Return the [x, y] coordinate for the center point of the cell that contains the specified text.  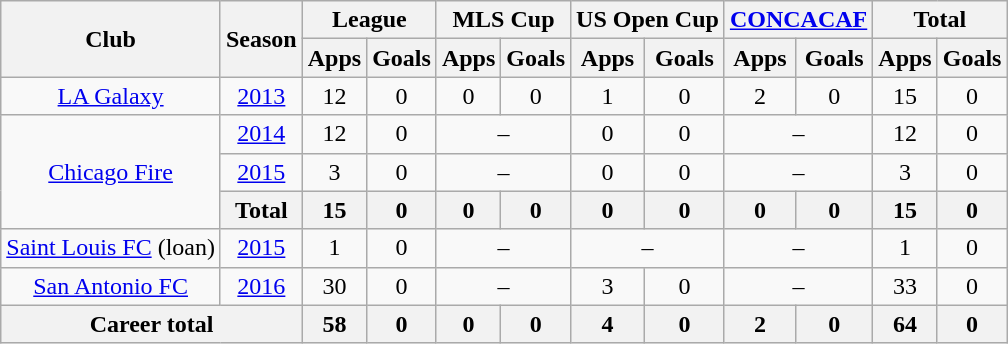
MLS Cup [503, 20]
2014 [261, 134]
64 [905, 324]
San Antonio FC [111, 286]
Saint Louis FC (loan) [111, 248]
Career total [152, 324]
33 [905, 286]
Season [261, 39]
CONCACAF [798, 20]
30 [334, 286]
Chicago Fire [111, 172]
League [369, 20]
2013 [261, 96]
58 [334, 324]
US Open Cup [648, 20]
Club [111, 39]
LA Galaxy [111, 96]
2016 [261, 286]
4 [608, 324]
